Extract the [X, Y] coordinate from the center of the cell holding the provided text.  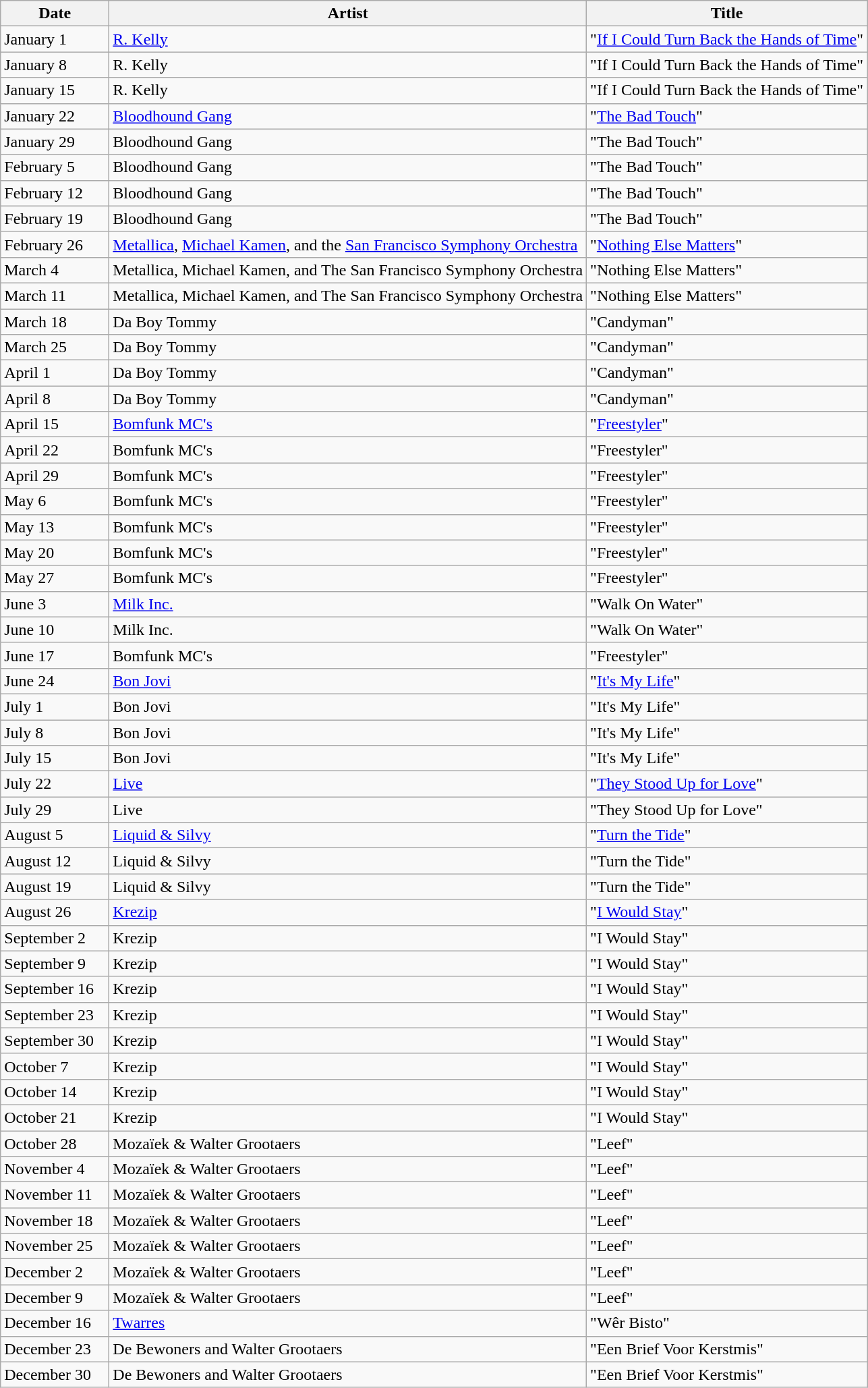
September 16 [55, 989]
November 4 [55, 1169]
June 10 [55, 630]
Date [55, 13]
October 7 [55, 1066]
January 22 [55, 116]
August 19 [55, 887]
February 19 [55, 219]
June 17 [55, 655]
September 2 [55, 938]
July 29 [55, 810]
October 14 [55, 1092]
March 18 [55, 322]
March 25 [55, 348]
April 1 [55, 373]
Twarres [348, 1323]
April 8 [55, 399]
Metallica, Michael Kamen, and the San Francisco Symphony Orchestra [348, 244]
July 1 [55, 706]
August 12 [55, 861]
August 26 [55, 912]
December 30 [55, 1375]
November 11 [55, 1195]
May 6 [55, 501]
January 8 [55, 65]
September 23 [55, 1015]
December 23 [55, 1349]
April 15 [55, 424]
May 27 [55, 578]
October 28 [55, 1144]
July 22 [55, 784]
October 21 [55, 1117]
June 24 [55, 681]
January 29 [55, 142]
March 4 [55, 270]
August 5 [55, 835]
April 22 [55, 450]
November 18 [55, 1221]
December 2 [55, 1272]
January 15 [55, 90]
December 16 [55, 1323]
September 30 [55, 1040]
February 12 [55, 193]
June 3 [55, 604]
December 9 [55, 1298]
January 1 [55, 39]
May 13 [55, 527]
July 8 [55, 732]
May 20 [55, 553]
Artist [348, 13]
September 9 [55, 964]
February 26 [55, 244]
Title [727, 13]
November 25 [55, 1246]
February 5 [55, 167]
April 29 [55, 476]
"Wêr Bisto" [727, 1323]
March 11 [55, 296]
July 15 [55, 758]
